Extract the [x, y] coordinate from the center of the cell holding the provided text.  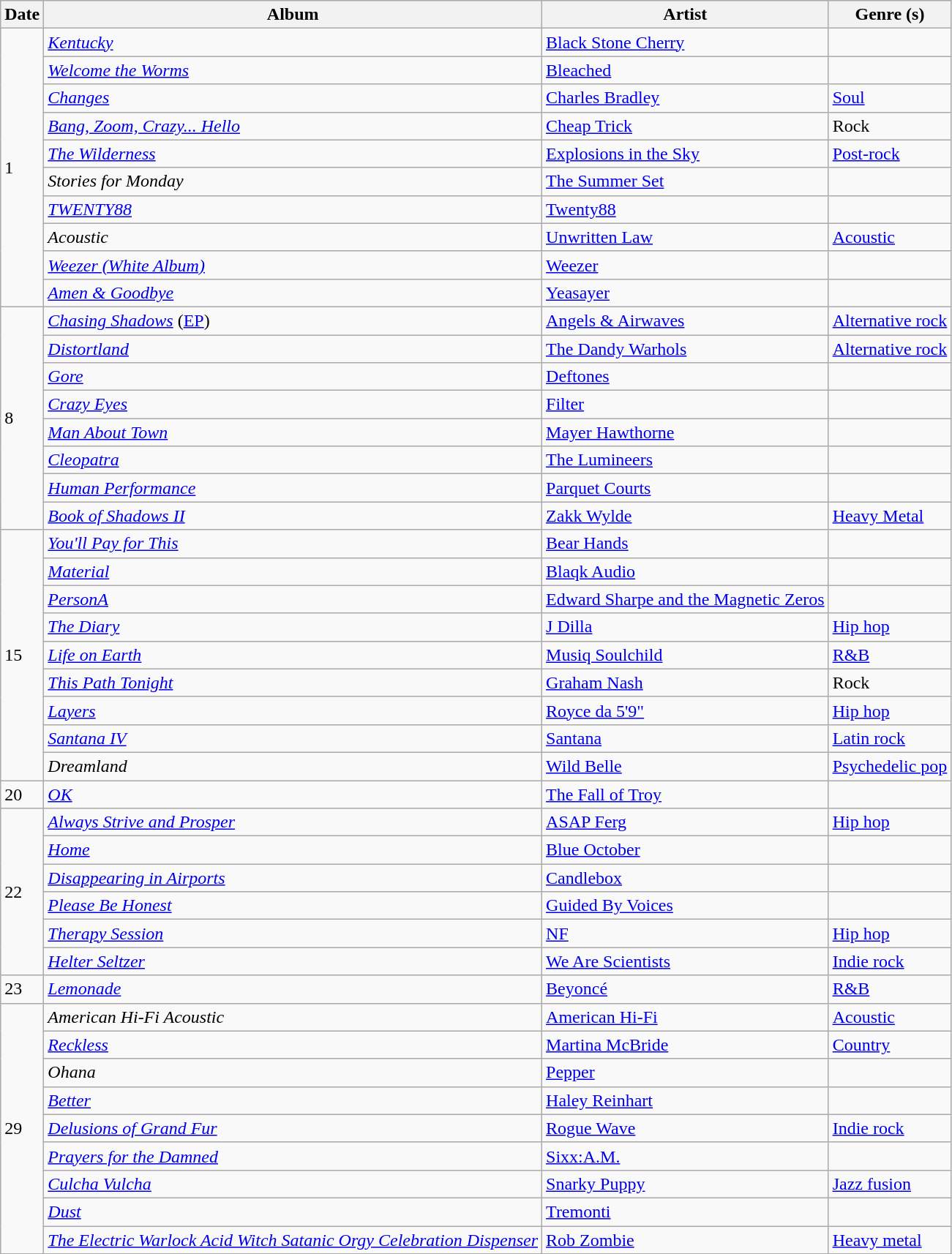
Twenty88 [686, 209]
Beyoncé [686, 989]
Latin rock [890, 738]
Haley Reinhart [686, 1100]
The Dandy Warhols [686, 349]
The Diary [293, 627]
Man About Town [293, 432]
Dreamland [293, 766]
Changes [293, 98]
Bang, Zoom, Crazy... Hello [293, 126]
American Hi-Fi [686, 1017]
Psychedelic pop [890, 766]
TWENTY88 [293, 209]
Cheap Trick [686, 126]
Disappearing in Airports [293, 878]
Distortland [293, 349]
Zakk Wylde [686, 516]
PersonA [293, 599]
Blue October [686, 850]
Culcha Vulcha [293, 1184]
The Lumineers [686, 460]
20 [22, 794]
Gore [293, 377]
We Are Scientists [686, 961]
The Summer Set [686, 181]
Bear Hands [686, 544]
Home [293, 850]
Blaqk Audio [686, 571]
Sixx:A.M. [686, 1156]
The Fall of Troy [686, 794]
Weezer [686, 265]
Santana IV [293, 738]
Life on Earth [293, 655]
Crazy Eyes [293, 405]
1 [22, 168]
Filter [686, 405]
American Hi-Fi Acoustic [293, 1017]
This Path Tonight [293, 683]
NF [686, 934]
23 [22, 989]
Delusions of Grand Fur [293, 1128]
Always Strive and Prosper [293, 822]
22 [22, 892]
Weezer (White Album) [293, 265]
J Dilla [686, 627]
Mayer Hawthorne [686, 432]
Martina McBride [686, 1045]
Wild Belle [686, 766]
29 [22, 1128]
Musiq Soulchild [686, 655]
Cleopatra [293, 460]
Heavy metal [890, 1240]
Please Be Honest [293, 906]
Angels & Airwaves [686, 320]
Better [293, 1100]
The Wilderness [293, 154]
Date [22, 15]
Rob Zombie [686, 1240]
15 [22, 656]
Genre (s) [890, 15]
Dust [293, 1212]
Country [890, 1045]
Amen & Goodbye [293, 293]
Deftones [686, 377]
Pepper [686, 1073]
Graham Nash [686, 683]
Book of Shadows II [293, 516]
Heavy Metal [890, 516]
Album [293, 15]
Layers [293, 710]
Yeasayer [686, 293]
Tremonti [686, 1212]
Royce da 5'9" [686, 710]
Edward Sharpe and the Magnetic Zeros [686, 599]
Post-rock [890, 154]
Kentucky [293, 42]
Charles Bradley [686, 98]
Artist [686, 15]
Soul [890, 98]
Santana [686, 738]
Rogue Wave [686, 1128]
Parquet Courts [686, 488]
Chasing Shadows (EP) [293, 320]
Stories for Monday [293, 181]
Reckless [293, 1045]
Explosions in the Sky [686, 154]
Human Performance [293, 488]
You'll Pay for This [293, 544]
Welcome the Worms [293, 70]
Snarky Puppy [686, 1184]
Jazz fusion [890, 1184]
Lemonade [293, 989]
Prayers for the Damned [293, 1156]
Candlebox [686, 878]
Guided By Voices [686, 906]
ASAP Ferg [686, 822]
Bleached [686, 70]
OK [293, 794]
Black Stone Cherry [686, 42]
Helter Seltzer [293, 961]
8 [22, 418]
Material [293, 571]
The Electric Warlock Acid Witch Satanic Orgy Celebration Dispenser [293, 1240]
Unwritten Law [686, 237]
Therapy Session [293, 934]
Ohana [293, 1073]
